From the cell containing the given text, extract its center point as (x, y) coordinate. 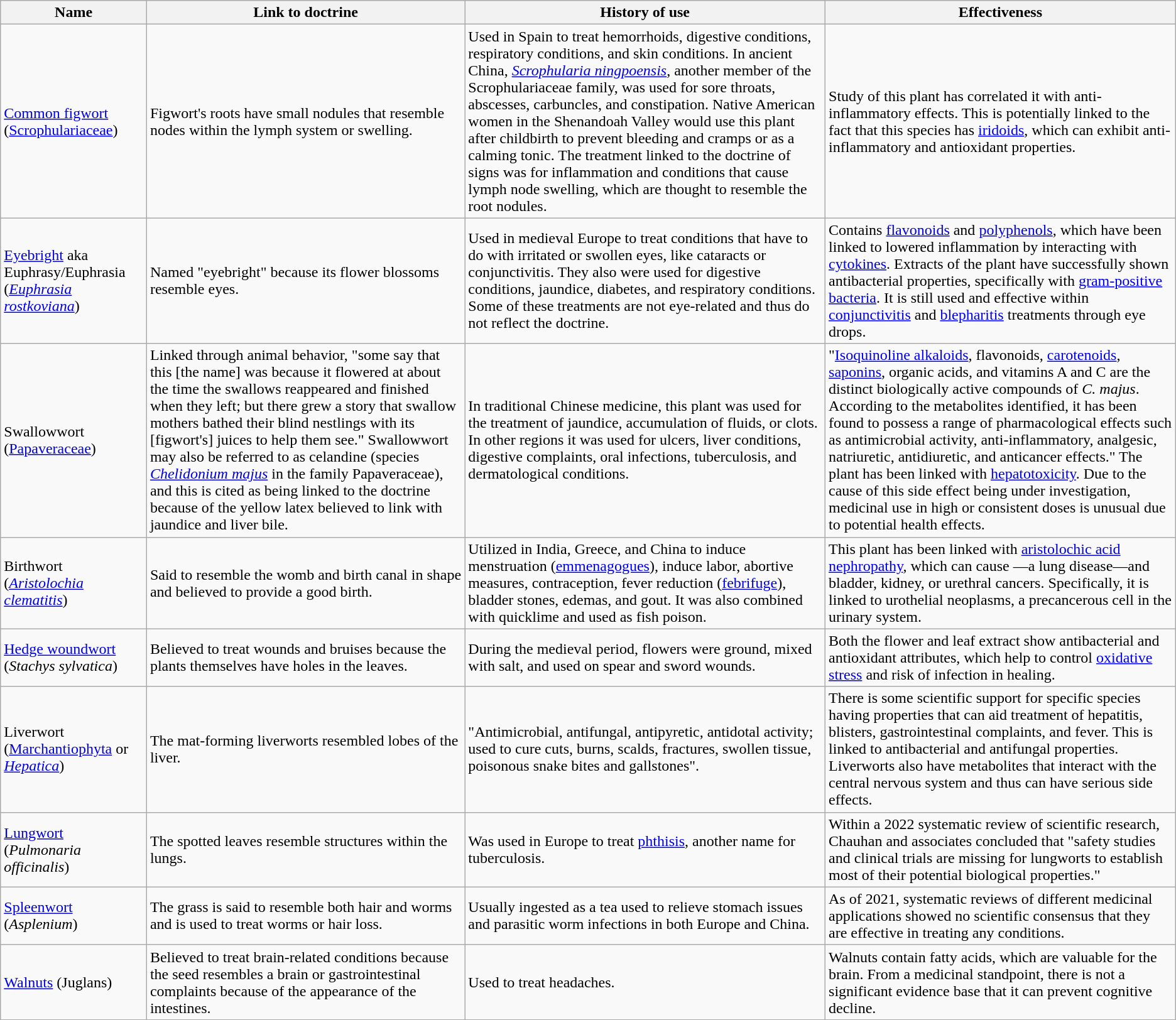
History of use (645, 13)
Walnuts (Juglans) (74, 982)
Named "eyebright" because its flower blossoms resemble eyes. (305, 281)
Birthwort (Aristolochia clematitis) (74, 583)
Usually ingested as a tea used to relieve stomach issues and parasitic worm infections in both Europe and China. (645, 916)
Liverwort (Marchantiophyta or Hepatica) (74, 749)
Said to resemble the womb and birth canal in shape and believed to provide a good birth. (305, 583)
Figwort's roots have small nodules that resemble nodes within the lymph system or swelling. (305, 121)
Hedge woundwort (Stachys sylvatica) (74, 658)
Was used in Europe to treat phthisis, another name for tuberculosis. (645, 849)
Believed to treat wounds and bruises because the plants themselves have holes in the leaves. (305, 658)
Eyebright aka Euphrasy/Euphrasia (Euphrasia rostkoviana) (74, 281)
Common figwort (Scrophulariaceae) (74, 121)
The grass is said to resemble both hair and worms and is used to treat worms or hair loss. (305, 916)
Lungwort (Pulmonaria officinalis) (74, 849)
Name (74, 13)
Link to doctrine (305, 13)
The spotted leaves resemble structures within the lungs. (305, 849)
Effectiveness (1001, 13)
As of 2021, systematic reviews of different medicinal applications showed no scientific consensus that they are effective in treating any conditions. (1001, 916)
Swallowwort (Papaveraceae) (74, 440)
Spleenwort (Asplenium) (74, 916)
The mat-forming liverworts resembled lobes of the liver. (305, 749)
Used to treat headaches. (645, 982)
During the medieval period, flowers were ground, mixed with salt, and used on spear and sword wounds. (645, 658)
